Output the (X, Y) coordinate of the center of the cell containing the given text.  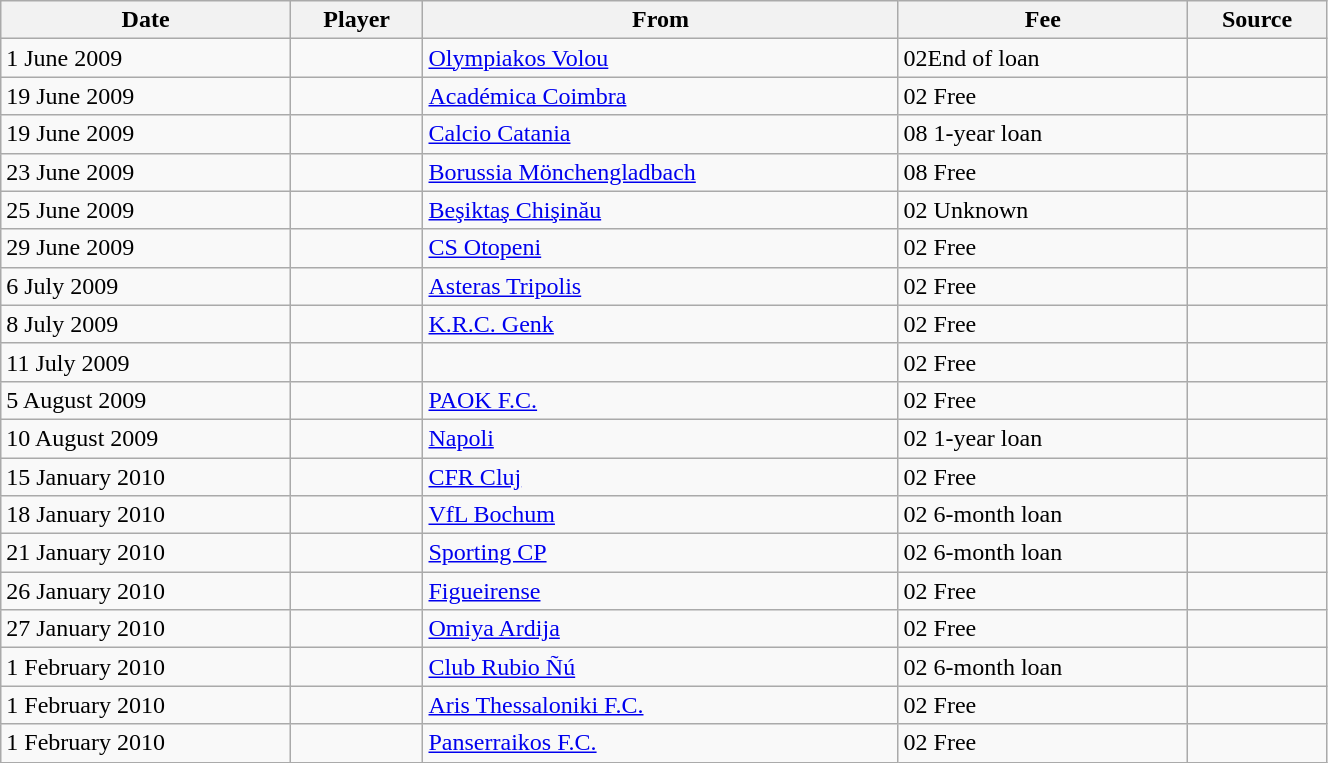
Académica Coimbra (660, 96)
21 January 2010 (146, 553)
From (660, 20)
Beşiktaş Chişinău (660, 210)
02 1-year loan (1043, 438)
Figueirense (660, 591)
02End of loan (1043, 58)
Source (1258, 20)
Napoli (660, 438)
Club Rubio Ñú (660, 667)
1 June 2009 (146, 58)
23 June 2009 (146, 172)
Asteras Tripolis (660, 286)
Borussia Mönchengladbach (660, 172)
08 Free (1043, 172)
Omiya Ardija (660, 629)
5 August 2009 (146, 400)
11 July 2009 (146, 362)
6 July 2009 (146, 286)
25 June 2009 (146, 210)
02 Unknown (1043, 210)
Player (356, 20)
CS Otopeni (660, 248)
Sporting CP (660, 553)
10 August 2009 (146, 438)
8 July 2009 (146, 324)
Date (146, 20)
15 January 2010 (146, 477)
27 January 2010 (146, 629)
08 1-year loan (1043, 134)
29 June 2009 (146, 248)
CFR Cluj (660, 477)
Olympiakos Volou (660, 58)
VfL Bochum (660, 515)
18 January 2010 (146, 515)
PAOK F.C. (660, 400)
26 January 2010 (146, 591)
Panserraikos F.C. (660, 743)
Fee (1043, 20)
Aris Thessaloniki F.C. (660, 705)
K.R.C. Genk (660, 324)
Calcio Catania (660, 134)
